Provide the (x, y) coordinate of the cell's center where the given text is located.  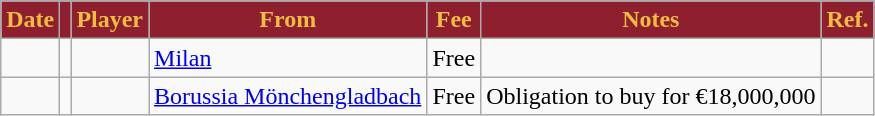
From (288, 20)
Milan (288, 58)
Player (110, 20)
Fee (454, 20)
Ref. (848, 20)
Notes (651, 20)
Borussia Mönchengladbach (288, 96)
Obligation to buy for €18,000,000 (651, 96)
Date (30, 20)
